Capture the cell that displays the provided text and extract its (x, y) central coordinate. 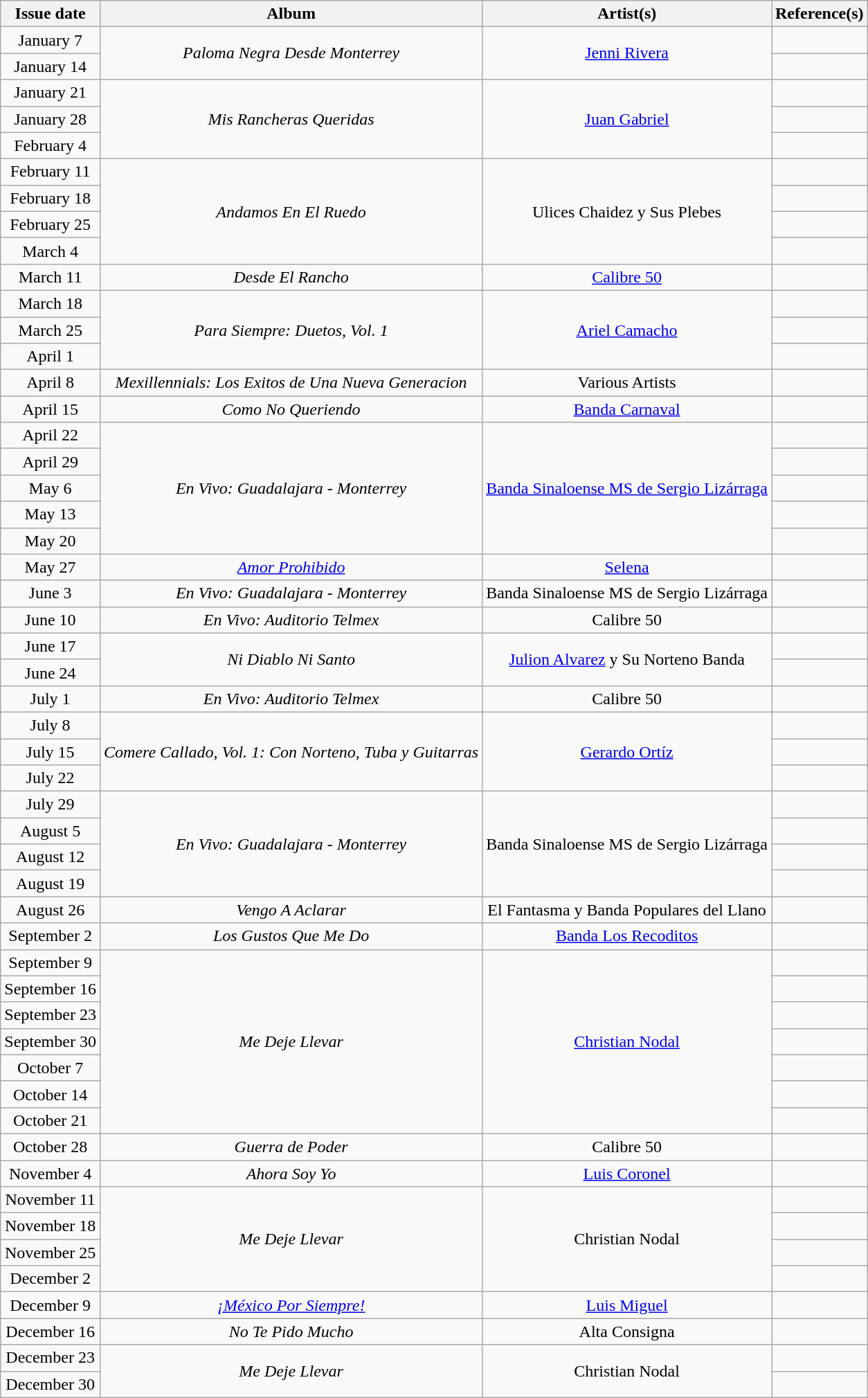
November 11 (51, 1200)
December 23 (51, 1358)
September 16 (51, 989)
August 19 (51, 884)
April 15 (51, 409)
November 18 (51, 1226)
¡México Por Siempre! (291, 1305)
October 14 (51, 1094)
Album (291, 14)
Banda Carnaval (627, 409)
April 1 (51, 357)
Juan Gabriel (627, 119)
No Te Pido Mucho (291, 1332)
Como No Queriendo (291, 409)
Ni Diablo Ni Santo (291, 659)
September 23 (51, 1015)
February 25 (51, 224)
Vengo A Aclarar (291, 910)
March 18 (51, 303)
December 30 (51, 1384)
November 25 (51, 1253)
Jenni Rivera (627, 53)
Various Artists (627, 383)
August 26 (51, 910)
August 5 (51, 831)
Guerra de Poder (291, 1147)
June 24 (51, 672)
January 21 (51, 93)
Banda Los Recoditos (627, 936)
July 8 (51, 725)
October 28 (51, 1147)
June 17 (51, 646)
July 22 (51, 778)
Mis Rancheras Queridas (291, 119)
February 18 (51, 198)
Para Siempre: Duetos, Vol. 1 (291, 330)
Selena (627, 567)
February 4 (51, 145)
September 9 (51, 962)
July 29 (51, 805)
Luis Coronel (627, 1174)
El Fantasma y Banda Populares del Llano (627, 910)
August 12 (51, 857)
May 27 (51, 567)
Reference(s) (820, 14)
Luis Miguel (627, 1305)
June 3 (51, 593)
April 29 (51, 462)
January 14 (51, 66)
January 28 (51, 119)
April 22 (51, 436)
Los Gustos Que Me Do (291, 936)
May 20 (51, 541)
September 30 (51, 1041)
April 8 (51, 383)
Gerardo Ortíz (627, 751)
Ariel Camacho (627, 330)
September 2 (51, 936)
Comere Callado, Vol. 1: Con Norteno, Tuba y Guitarras (291, 751)
Artist(s) (627, 14)
Desde El Rancho (291, 277)
October 21 (51, 1120)
Ulices Chaidez y Sus Plebes (627, 211)
Alta Consigna (627, 1332)
Issue date (51, 14)
December 9 (51, 1305)
December 2 (51, 1279)
January 7 (51, 40)
October 7 (51, 1068)
Andamos En El Ruedo (291, 211)
July 1 (51, 699)
May 6 (51, 488)
March 25 (51, 330)
Mexillennials: Los Exitos de Una Nueva Generacion (291, 383)
Paloma Negra Desde Monterrey (291, 53)
November 4 (51, 1174)
July 15 (51, 751)
March 4 (51, 251)
December 16 (51, 1332)
Amor Prohibido (291, 567)
Ahora Soy Yo (291, 1174)
Julion Alvarez y Su Norteno Banda (627, 659)
March 11 (51, 277)
June 10 (51, 620)
February 11 (51, 172)
May 13 (51, 514)
